Detect which cell encompasses the target text, then output its [x, y] center coordinate. 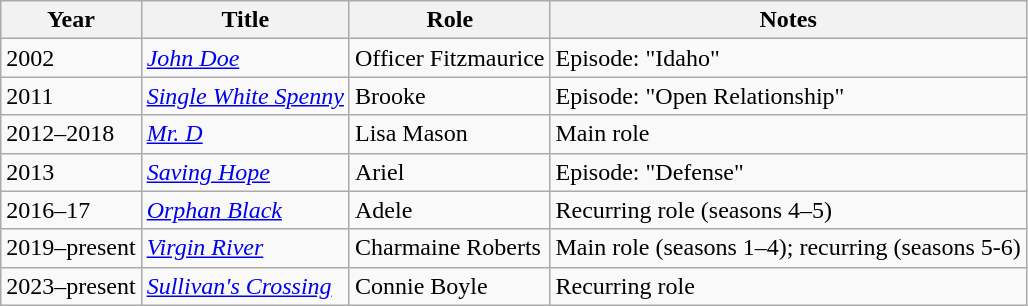
Mr. D [245, 134]
Recurring role [788, 286]
Sullivan's Crossing [245, 286]
Officer Fitzmaurice [450, 58]
Virgin River [245, 248]
Role [450, 20]
Episode: "Idaho" [788, 58]
Main role (seasons 1–4); recurring (seasons 5-6) [788, 248]
2011 [71, 96]
Year [71, 20]
Brooke [450, 96]
2023–present [71, 286]
Episode: "Open Relationship" [788, 96]
Title [245, 20]
2012–2018 [71, 134]
Charmaine Roberts [450, 248]
Main role [788, 134]
Notes [788, 20]
John Doe [245, 58]
Ariel [450, 172]
Single White Spenny [245, 96]
2002 [71, 58]
Connie Boyle [450, 286]
Recurring role (seasons 4–5) [788, 210]
Saving Hope [245, 172]
Episode: "Defense" [788, 172]
2016–17 [71, 210]
Orphan Black [245, 210]
2013 [71, 172]
2019–present [71, 248]
Adele [450, 210]
Lisa Mason [450, 134]
